Search for the cell housing the specified text and yield its (X, Y) center coordinate. 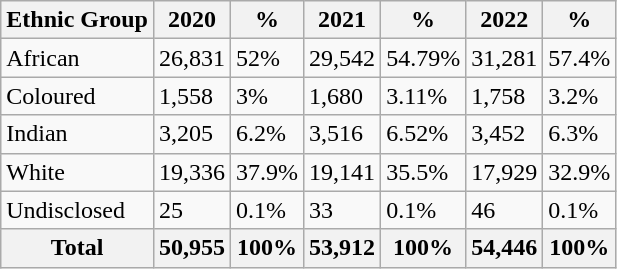
37.9% (266, 172)
3,516 (342, 134)
2022 (504, 20)
2021 (342, 20)
1,558 (192, 96)
Coloured (78, 96)
Indian (78, 134)
1,680 (342, 96)
African (78, 58)
50,955 (192, 248)
35.5% (424, 172)
6.52% (424, 134)
3,205 (192, 134)
52% (266, 58)
54,446 (504, 248)
Total (78, 248)
26,831 (192, 58)
53,912 (342, 248)
6.2% (266, 134)
19,336 (192, 172)
1,758 (504, 96)
32.9% (580, 172)
31,281 (504, 58)
25 (192, 210)
3% (266, 96)
Ethnic Group (78, 20)
Undisclosed (78, 210)
54.79% (424, 58)
46 (504, 210)
3,452 (504, 134)
3.2% (580, 96)
33 (342, 210)
17,929 (504, 172)
White (78, 172)
29,542 (342, 58)
19,141 (342, 172)
6.3% (580, 134)
2020 (192, 20)
57.4% (580, 58)
3.11% (424, 96)
